Return the [x, y] coordinate for the center point of the cell that contains the specified text.  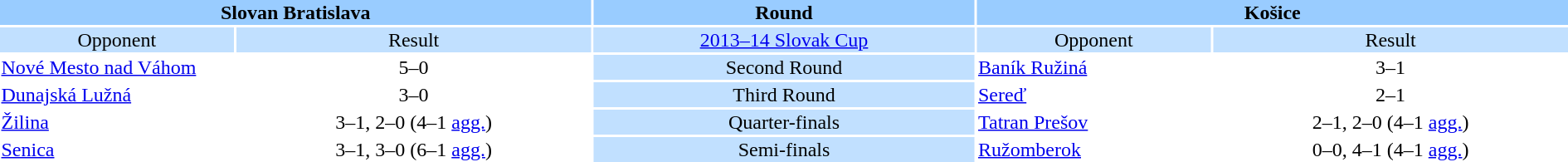
3–0 [414, 95]
0–0, 4–1 (4–1 agg.) [1390, 150]
Third Round [783, 95]
Košice [1273, 12]
2–1, 2–0 (4–1 agg.) [1390, 122]
Second Round [783, 67]
2–1 [1390, 95]
2013–14 Slovak Cup [783, 40]
Sereď [1094, 95]
Round [783, 12]
Slovan Bratislava [295, 12]
Quarter-finals [783, 122]
Senica [117, 150]
Baník Ružiná [1094, 67]
5–0 [414, 67]
Nové Mesto nad Váhom [117, 67]
Semi-finals [783, 150]
Dunajská Lužná [117, 95]
Žilina [117, 122]
Tatran Prešov [1094, 122]
Ružomberok [1094, 150]
3–1 [1390, 67]
3–1, 2–0 (4–1 agg.) [414, 122]
3–1, 3–0 (6–1 agg.) [414, 150]
